Locate the cell with the specified text and output its [X, Y] center coordinate. 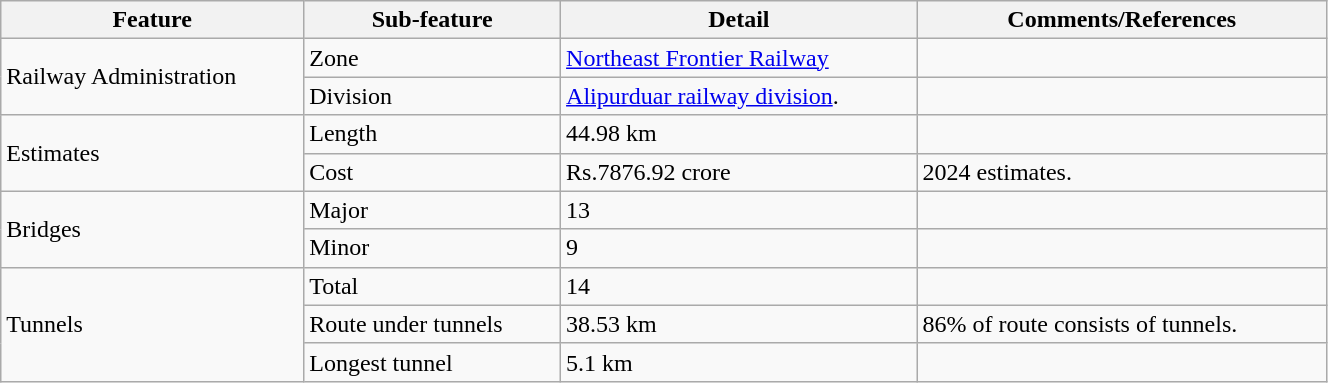
Rs.7876.92 crore [740, 172]
14 [740, 286]
Railway Administration [152, 77]
2024 estimates. [1122, 172]
9 [740, 248]
Feature [152, 20]
Estimates [152, 153]
38.53 km [740, 324]
Cost [432, 172]
Division [432, 96]
Length [432, 134]
Route under tunnels [432, 324]
Alipurduar railway division. [740, 96]
Bridges [152, 229]
Comments/References [1122, 20]
Minor [432, 248]
Northeast Frontier Railway [740, 58]
Tunnels [152, 324]
Sub-feature [432, 20]
Detail [740, 20]
86% of route consists of tunnels. [1122, 324]
Longest tunnel [432, 362]
13 [740, 210]
Total [432, 286]
Major [432, 210]
Zone [432, 58]
5.1 km [740, 362]
44.98 km [740, 134]
